Pinpoint the cell where the given text exists, returning its (x, y) midpoint coordinate. 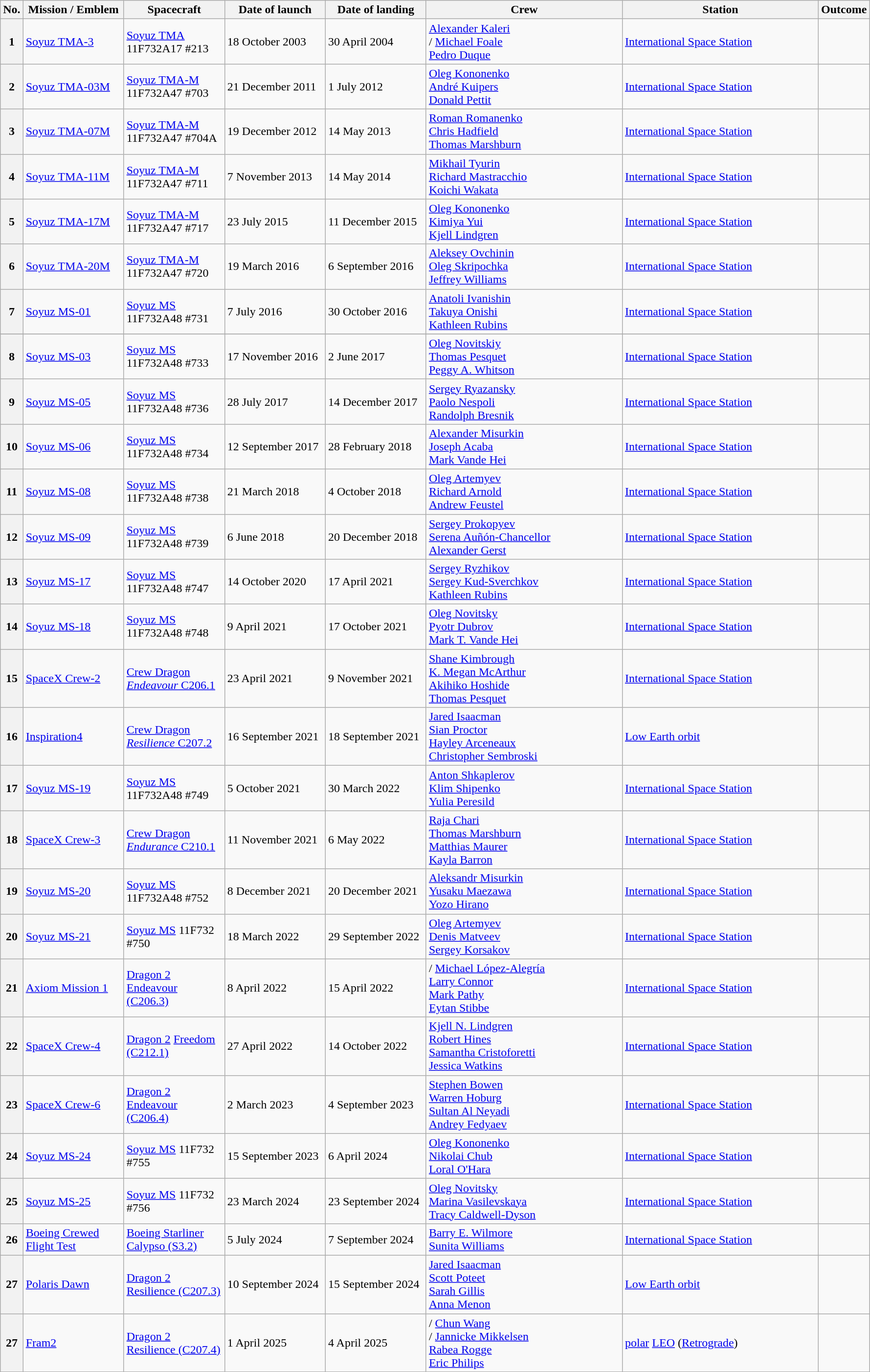
10 (12, 446)
Dragon 2 Resilience (C207.4) (174, 1343)
Shane Kimbrough K. Megan McArthur Akihiko Hoshide Thomas Pesquet (524, 679)
Soyuz MS11F732A48 #731 (174, 311)
28 July 2017 (275, 401)
30 October 2016 (376, 311)
No. (12, 10)
14 (12, 627)
8 (12, 356)
19 March 2016 (275, 266)
Oleg Kononenko Kimiya Yui Kjell Lindgren (524, 221)
2 June 2017 (376, 356)
Soyuz MS11F732A48 #739 (174, 537)
Mission / Emblem (73, 10)
13 (12, 582)
Boeing Crewed Flight Test (73, 1239)
9 November 2021 (376, 679)
11 December 2015 (376, 221)
15 September 2023 (275, 1156)
27 April 2022 (275, 1046)
16 (12, 736)
8 April 2022 (275, 988)
Crew Dragon Endurance C210.1 (174, 840)
12 September 2017 (275, 446)
22 (12, 1046)
Soyuz MS11F732A48 #747 (174, 582)
Jared Isaacman Scott Poteet Sarah Gillis Anna Menon (524, 1284)
7 September 2024 (376, 1239)
23 March 2024 (275, 1201)
Alexander Kaleri/ Michael Foale Pedro Duque (524, 42)
Soyuz MS-21 (73, 936)
Soyuz MS 11F732 #750 (174, 936)
7 November 2013 (275, 177)
Aleksey Ovchinin Oleg Skripochka Jeffrey Williams (524, 266)
Soyuz MS 11F732 #756 (174, 1201)
Soyuz TMA-M11F732A47 #703 (174, 87)
Axiom Mission 1 (73, 988)
12 (12, 537)
Inspiration4 (73, 736)
Date of landing (376, 10)
21 March 2018 (275, 491)
7 July 2016 (275, 311)
Soyuz MS-01 (73, 311)
11 (12, 491)
Oleg Kononenko André Kuipers Donald Pettit (524, 87)
Soyuz MS-09 (73, 537)
Outcome (844, 10)
SpaceX Crew-3 (73, 840)
9 (12, 401)
23 September 2024 (376, 1201)
Oleg Novitskiy Thomas Pesquet Peggy A. Whitson (524, 356)
Oleg Artemyev Richard Arnold Andrew Feustel (524, 491)
6 (12, 266)
1 April 2025 (275, 1343)
Anatoli Ivanishin Takuya Onishi Kathleen Rubins (524, 311)
/ Chun Wang/ Jannicke Mikkelsen Rabea Rogge Eric Philips (524, 1343)
20 December 2021 (376, 891)
6 June 2018 (275, 537)
Oleg Artemyev Denis Matveev Sergey Korsakov (524, 936)
14 October 2020 (275, 582)
Anton Shkaplerov Klim Shipenko Yulia Peresild (524, 788)
15 September 2024 (376, 1284)
8 December 2021 (275, 891)
Soyuz MS-06 (73, 446)
Soyuz TMA-M11F732A47 #717 (174, 221)
29 September 2022 (376, 936)
Soyuz MS-18 (73, 627)
Date of launch (275, 10)
Spacecraft (174, 10)
17 (12, 788)
18 March 2022 (275, 936)
26 (12, 1239)
23 April 2021 (275, 679)
6 April 2024 (376, 1156)
Aleksandr Misurkin Yusaku Maezawa Yozo Hirano (524, 891)
Station (720, 10)
Soyuz MS-08 (73, 491)
5 (12, 221)
Soyuz MS 11F732 #755 (174, 1156)
14 May 2013 (376, 132)
Roman Romanenko Chris Hadfield Thomas Marshburn (524, 132)
Dragon 2 Resilience (C207.3) (174, 1284)
Sergey Prokopyev Serena Auñón-Chancellor Alexander Gerst (524, 537)
Boeing Starliner Calypso (S3.2) (174, 1239)
SpaceX Crew-4 (73, 1046)
2 March 2023 (275, 1104)
Soyuz TMA-M11F732A47 #704A (174, 132)
Soyuz TMA-07M (73, 132)
Fram2 (73, 1343)
19 December 2012 (275, 132)
Soyuz MS11F732A48 #749 (174, 788)
18 September 2021 (376, 736)
28 February 2018 (376, 446)
23 (12, 1104)
Stephen Bowen Warren Hoburg Sultan Al Neyadi Andrey Fedyaev (524, 1104)
18 October 2003 (275, 42)
Oleg Kononenko Nikolai Chub Loral O'Hara (524, 1156)
4 April 2025 (376, 1343)
4 October 2018 (376, 491)
Soyuz MS-25 (73, 1201)
15 April 2022 (376, 988)
Mikhail Tyurin Richard Mastracchio Koichi Wakata (524, 177)
19 (12, 891)
7 (12, 311)
20 (12, 936)
23 July 2015 (275, 221)
17 April 2021 (376, 582)
Jared Isaacman Sian Proctor Hayley Arceneaux Christopher Sembroski (524, 736)
14 May 2014 (376, 177)
polar LEO (Retrograde) (720, 1343)
Barry E. Wilmore Sunita Williams (524, 1239)
14 October 2022 (376, 1046)
Crew (524, 10)
Soyuz TMA-3 (73, 42)
Soyuz MS-05 (73, 401)
18 (12, 840)
9 April 2021 (275, 627)
6 May 2022 (376, 840)
15 (12, 679)
Soyuz MS 11F732A48 #752 (174, 891)
4 September 2023 (376, 1104)
Soyuz MS11F732A48 #734 (174, 446)
30 April 2004 (376, 42)
20 December 2018 (376, 537)
4 (12, 177)
Soyuz TMA-20M (73, 266)
Kjell N. Lindgren Robert Hines Samantha Cristoforetti Jessica Watkins (524, 1046)
Oleg Novitsky Pyotr Dubrov Mark T. Vande Hei (524, 627)
14 December 2017 (376, 401)
10 September 2024 (275, 1284)
Dragon 2 Endeavour (C206.3) (174, 988)
Dragon 2 Endeavour (C206.4) (174, 1104)
3 (12, 132)
24 (12, 1156)
Sergey Ryazansky Paolo Nespoli Randolph Bresnik (524, 401)
Soyuz TMA-M11F732A47 #720 (174, 266)
Polaris Dawn (73, 1284)
1 July 2012 (376, 87)
Crew Dragon Resilience C207.2 (174, 736)
21 (12, 988)
Soyuz TMA-M11F732A47 #711 (174, 177)
SpaceX Crew-2 (73, 679)
5 October 2021 (275, 788)
Dragon 2 Freedom (C212.1) (174, 1046)
Soyuz MS-03 (73, 356)
Soyuz TMA11F732A17 #213 (174, 42)
Soyuz MS11F732A48 #736 (174, 401)
17 November 2016 (275, 356)
5 July 2024 (275, 1239)
Soyuz TMA-11M (73, 177)
30 March 2022 (376, 788)
16 September 2021 (275, 736)
6 September 2016 (376, 266)
Soyuz TMA-17M (73, 221)
Soyuz MS11F732A48 #748 (174, 627)
1 (12, 42)
SpaceX Crew-6 (73, 1104)
Soyuz TMA-03M (73, 87)
Soyuz MS-19 (73, 788)
Raja Chari Thomas Marshburn Matthias Maurer Kayla Barron (524, 840)
Crew Dragon Endeavour C206.1 (174, 679)
/ Michael López-Alegría Larry Connor Mark Pathy Eytan Stibbe (524, 988)
Soyuz MS-24 (73, 1156)
21 December 2011 (275, 87)
Alexander Misurkin Joseph Acaba Mark Vande Hei (524, 446)
11 November 2021 (275, 840)
Sergey Ryzhikov Sergey Kud-Sverchkov Kathleen Rubins (524, 582)
2 (12, 87)
25 (12, 1201)
Soyuz MS11F732A48 #733 (174, 356)
Oleg Novitsky Marina Vasilevskaya Tracy Caldwell-Dyson (524, 1201)
Soyuz MS-17 (73, 582)
17 October 2021 (376, 627)
Soyuz MS-20 (73, 891)
Soyuz MS11F732A48 #738 (174, 491)
